Provide the [x, y] coordinate of the cell's center where the given text is located.  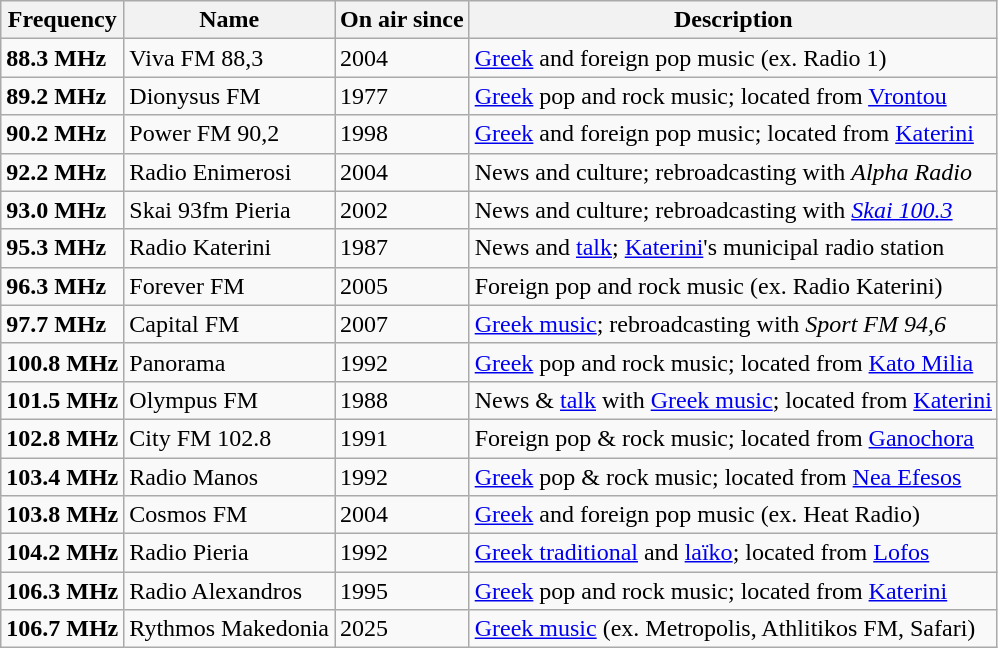
Cosmos FM [230, 515]
Foreign pop and rock music (ex. Radio Katerini) [733, 286]
2007 [402, 324]
1998 [402, 134]
1995 [402, 591]
1991 [402, 438]
News and culture; rebroadcasting with Alpha Radio [733, 172]
Description [733, 20]
103.4 MHz [62, 477]
Radio Enimerosi [230, 172]
1987 [402, 248]
Rythmos Makedonia [230, 629]
Dionysus FM [230, 96]
2005 [402, 286]
106.7 MHz [62, 629]
89.2 MHz [62, 96]
Radio Manos [230, 477]
Greek traditional and laïko; located from Lofos [733, 553]
Greek pop & rock music; located from Nea Efesos [733, 477]
Name [230, 20]
Greek and foreign pop music; located from Katerini [733, 134]
Panorama [230, 362]
News and talk; Katerini's municipal radio station [733, 248]
Power FM 90,2 [230, 134]
Olympus FM [230, 400]
Greek pop and rock music; located from Vrontou [733, 96]
2002 [402, 210]
Viva FM 88,3 [230, 58]
101.5 MHz [62, 400]
102.8 MHz [62, 438]
104.2 MHz [62, 553]
News & talk with Greek music; located from Katerini [733, 400]
90.2 MHz [62, 134]
Radio Katerini [230, 248]
96.3 MHz [62, 286]
Greek pop and rock music; located from Kato Milia [733, 362]
Skai 93fm Pieria [230, 210]
97.7 MHz [62, 324]
Foreign pop & rock music; located from Ganochora [733, 438]
106.3 MHz [62, 591]
95.3 MHz [62, 248]
News and culture; rebroadcasting with Skai 100.3 [733, 210]
2025 [402, 629]
Capital FM [230, 324]
Greek music (ex. Metropolis, Athlitikos FM, Safari) [733, 629]
92.2 MHz [62, 172]
Greek and foreign pop music (ex. Radio 1) [733, 58]
Forever FM [230, 286]
Greek and foreign pop music (ex. Heat Radio) [733, 515]
1977 [402, 96]
88.3 MHz [62, 58]
Greek music; rebroadcasting with Sport FM 94,6 [733, 324]
City FM 102.8 [230, 438]
On air since [402, 20]
103.8 MHz [62, 515]
93.0 MHz [62, 210]
Frequency [62, 20]
100.8 MHz [62, 362]
Greek pop and rock music; located from Katerini [733, 591]
Radio Alexandros [230, 591]
Radio Pieria [230, 553]
1988 [402, 400]
